Locate the cell with the specified text and output its [X, Y] center coordinate. 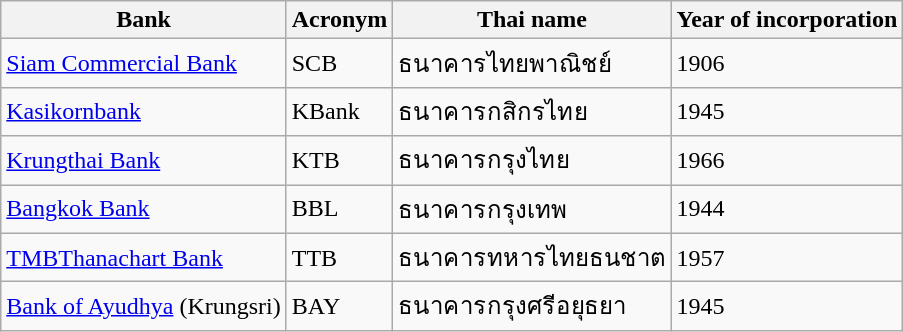
Year of incorporation [787, 20]
ธนาคารไทยพาณิชย์ [532, 64]
ธนาคารทหารไทยธนชาต [532, 258]
BAY [340, 306]
ธนาคารกรุงเทพ [532, 208]
Bank of Ayudhya (Krungsri) [144, 306]
KBank [340, 112]
ธนาคารกรุงไทย [532, 160]
1944 [787, 208]
1906 [787, 64]
KTB [340, 160]
ธนาคารกรุงศรีอยุธยา [532, 306]
Bangkok Bank [144, 208]
Thai name [532, 20]
Kasikornbank [144, 112]
TTB [340, 258]
Siam Commercial Bank [144, 64]
BBL [340, 208]
SCB [340, 64]
1957 [787, 258]
TMBThanachart Bank [144, 258]
ธนาคารกสิกรไทย [532, 112]
1966 [787, 160]
Bank [144, 20]
Acronym [340, 20]
Krungthai Bank [144, 160]
